Scan for the cell matching the given text and deliver its (x, y) coordinate at center. 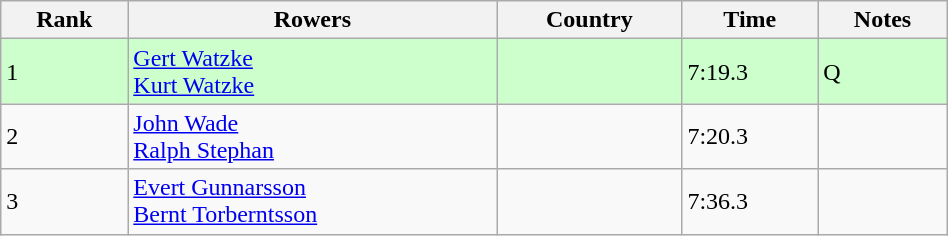
3 (64, 202)
Country (590, 20)
Gert WatzkeKurt Watzke (312, 72)
Rowers (312, 20)
7:19.3 (750, 72)
7:20.3 (750, 136)
Q (883, 72)
Time (750, 20)
2 (64, 136)
Rank (64, 20)
7:36.3 (750, 202)
Notes (883, 20)
John WadeRalph Stephan (312, 136)
Evert GunnarssonBernt Torberntsson (312, 202)
1 (64, 72)
